Identify which cell holds the provided text, then report its (X, Y) central coordinate. 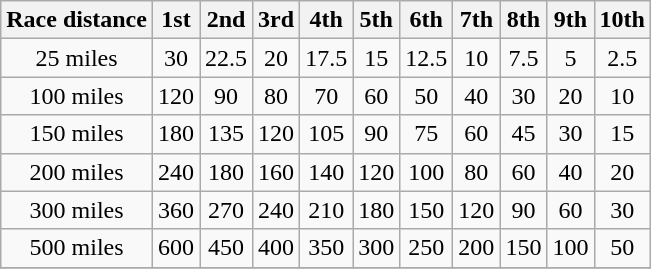
250 (426, 248)
2nd (226, 20)
75 (426, 134)
70 (326, 96)
300 (376, 248)
200 miles (77, 172)
450 (226, 248)
400 (276, 248)
500 miles (77, 248)
8th (524, 20)
7.5 (524, 58)
360 (176, 210)
105 (326, 134)
1st (176, 20)
160 (276, 172)
600 (176, 248)
200 (476, 248)
9th (570, 20)
17.5 (326, 58)
25 miles (77, 58)
Race distance (77, 20)
150 miles (77, 134)
5th (376, 20)
3rd (276, 20)
5 (570, 58)
6th (426, 20)
270 (226, 210)
300 miles (77, 210)
2.5 (622, 58)
135 (226, 134)
10th (622, 20)
350 (326, 248)
12.5 (426, 58)
7th (476, 20)
4th (326, 20)
210 (326, 210)
22.5 (226, 58)
140 (326, 172)
45 (524, 134)
100 miles (77, 96)
